Capture the cell that displays the provided text and extract its [X, Y] central coordinate. 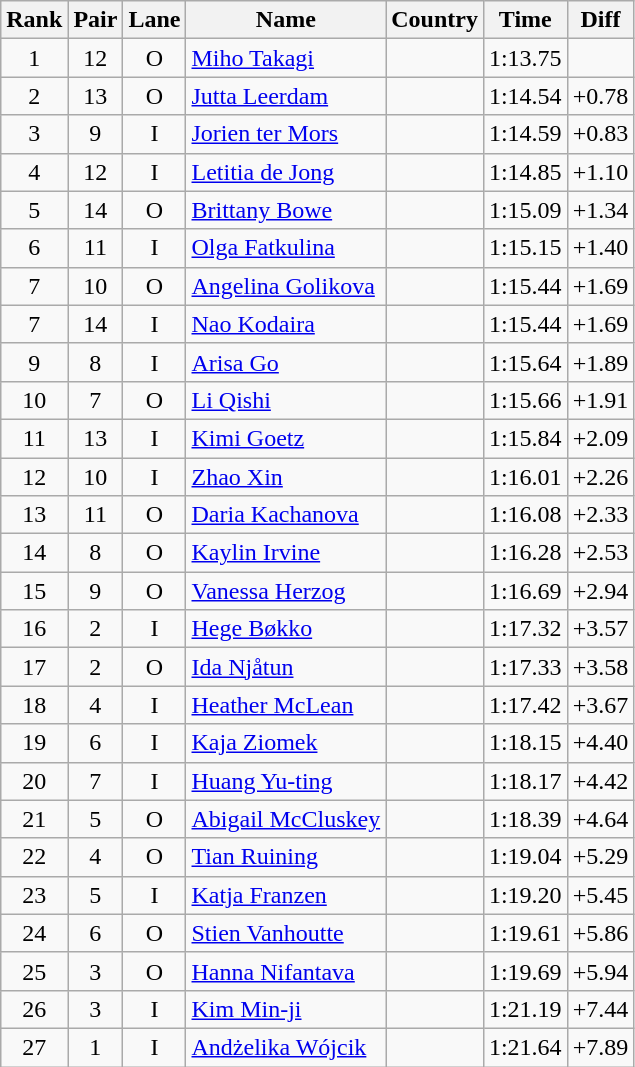
16 [34, 629]
1:16.69 [525, 591]
Hanna Nifantava [286, 971]
+1.89 [600, 362]
1:15.64 [525, 362]
25 [34, 971]
Abigail McCluskey [286, 819]
Lane [154, 20]
+3.57 [600, 629]
Kimi Goetz [286, 438]
24 [34, 933]
Zhao Xin [286, 477]
17 [34, 667]
Angelina Golikova [286, 286]
1:21.19 [525, 1009]
Brittany Bowe [286, 210]
Andżelika Wójcik [286, 1047]
Jorien ter Mors [286, 134]
+2.09 [600, 438]
+0.78 [600, 96]
+2.33 [600, 515]
+7.89 [600, 1047]
22 [34, 857]
+2.26 [600, 477]
Kaja Ziomek [286, 743]
+4.42 [600, 781]
1:16.08 [525, 515]
Heather McLean [286, 705]
Name [286, 20]
+1.34 [600, 210]
1:14.54 [525, 96]
1:17.42 [525, 705]
Li Qishi [286, 400]
Diff [600, 20]
Pair [96, 20]
+5.45 [600, 895]
Nao Kodaira [286, 324]
1:17.32 [525, 629]
+1.10 [600, 172]
1:15.84 [525, 438]
+3.67 [600, 705]
23 [34, 895]
+4.40 [600, 743]
Country [435, 20]
Arisa Go [286, 362]
Vanessa Herzog [286, 591]
1:18.15 [525, 743]
27 [34, 1047]
+1.91 [600, 400]
+3.58 [600, 667]
Rank [34, 20]
+7.44 [600, 1009]
20 [34, 781]
Katja Franzen [286, 895]
1:14.59 [525, 134]
Daria Kachanova [286, 515]
1:19.20 [525, 895]
1:19.04 [525, 857]
1:13.75 [525, 58]
Stien Vanhoutte [286, 933]
+2.53 [600, 553]
26 [34, 1009]
1:19.61 [525, 933]
1:19.69 [525, 971]
+4.64 [600, 819]
Letitia de Jong [286, 172]
+5.94 [600, 971]
Tian Ruining [286, 857]
Jutta Leerdam [286, 96]
1:18.17 [525, 781]
1:21.64 [525, 1047]
1:15.66 [525, 400]
Time [525, 20]
1:16.01 [525, 477]
1:18.39 [525, 819]
1:15.15 [525, 248]
15 [34, 591]
1:17.33 [525, 667]
1:16.28 [525, 553]
Hege Bøkko [286, 629]
Ida Njåtun [286, 667]
Kim Min-ji [286, 1009]
Miho Takagi [286, 58]
21 [34, 819]
19 [34, 743]
18 [34, 705]
+2.94 [600, 591]
+5.29 [600, 857]
+0.83 [600, 134]
+1.40 [600, 248]
Huang Yu-ting [286, 781]
Olga Fatkulina [286, 248]
1:15.09 [525, 210]
+5.86 [600, 933]
1:14.85 [525, 172]
Kaylin Irvine [286, 553]
